Extract the [X, Y] coordinate from the center of the cell holding the provided text.  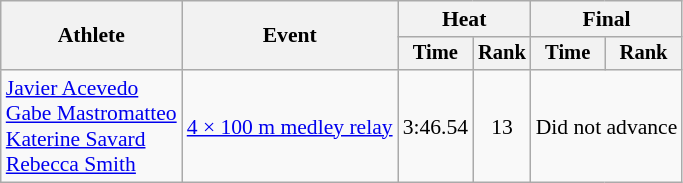
13 [502, 126]
Javier AcevedoGabe MastromatteoKaterine SavardRebecca Smith [92, 126]
Athlete [92, 36]
Final [607, 19]
Heat [464, 19]
Did not advance [607, 126]
4 × 100 m medley relay [290, 126]
Event [290, 36]
3:46.54 [436, 126]
